Provide the [x, y] coordinate of the cell's center where the given text is located.  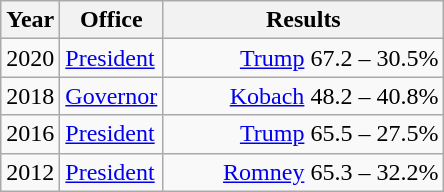
2012 [30, 172]
Office [112, 20]
Governor [112, 96]
2018 [30, 96]
2016 [30, 134]
Trump 67.2 – 30.5% [304, 58]
Results [304, 20]
2020 [30, 58]
Year [30, 20]
Kobach 48.2 – 40.8% [304, 96]
Romney 65.3 – 32.2% [304, 172]
Trump 65.5 – 27.5% [304, 134]
